Provide the (X, Y) coordinate of the cell's center where the given text is located.  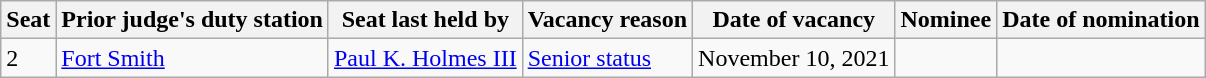
Date of vacancy (794, 20)
Fort Smith (192, 58)
Nominee (946, 20)
November 10, 2021 (794, 58)
Vacancy reason (607, 20)
Seat last held by (425, 20)
Prior judge's duty station (192, 20)
Paul K. Holmes III (425, 58)
Seat (28, 20)
Date of nomination (1101, 20)
2 (28, 58)
Senior status (607, 58)
